Determine the [X, Y] coordinate at the center of the cell enclosing the given text.  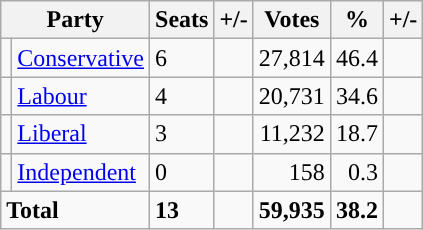
3 [182, 134]
27,814 [292, 58]
Party [76, 20]
Seats [182, 20]
46.4 [356, 58]
Liberal [81, 134]
0.3 [356, 172]
6 [182, 58]
0 [182, 172]
18.7 [356, 134]
34.6 [356, 96]
20,731 [292, 96]
Independent [81, 172]
11,232 [292, 134]
59,935 [292, 210]
Votes [292, 20]
4 [182, 96]
38.2 [356, 210]
Conservative [81, 58]
Labour [81, 96]
13 [182, 210]
% [356, 20]
158 [292, 172]
Total [76, 210]
